Locate the cell with the specified text and output its (x, y) center coordinate. 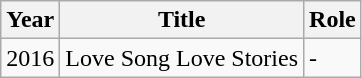
Love Song Love Stories (182, 58)
Title (182, 20)
Role (333, 20)
2016 (30, 58)
- (333, 58)
Year (30, 20)
